For the text-containing cell, return its midpoint in (x, y) coordinate format. 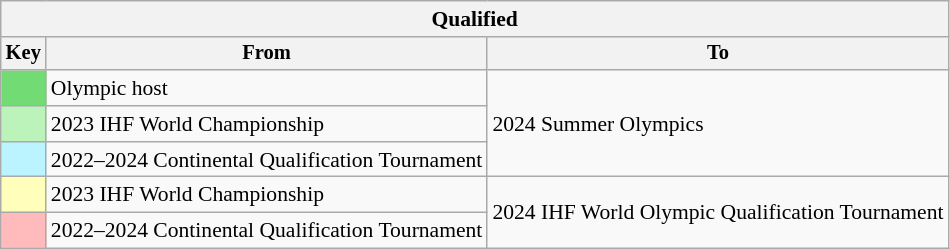
Key (24, 54)
From (267, 54)
2024 IHF World Olympic Qualification Tournament (718, 212)
To (718, 54)
Qualified (475, 19)
2024 Summer Olympics (718, 124)
Olympic host (267, 88)
